Extract the (x, y) coordinate from the center of the cell holding the provided text.  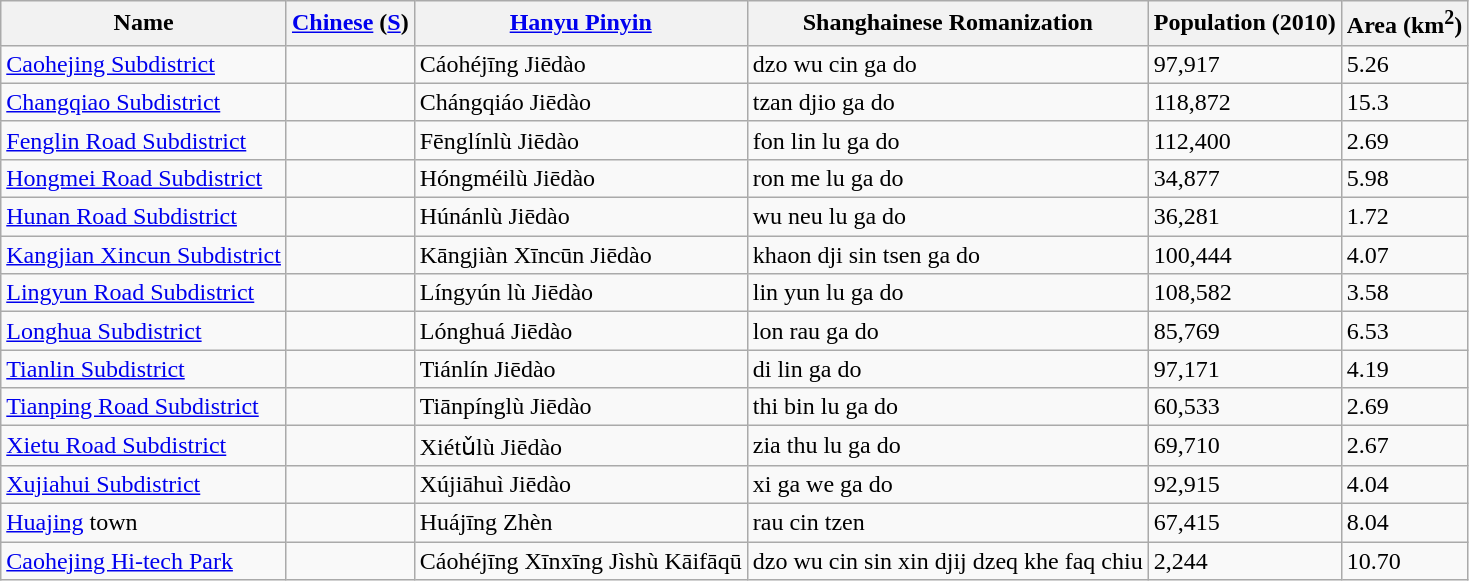
36,281 (1244, 217)
lon rau ga do (948, 331)
Chinese (S) (350, 24)
118,872 (1244, 102)
Shanghainese Romanization (948, 24)
dzo wu cin sin xin djij dzeq khe faq chiu (948, 561)
Cáohéjīng Xīnxīng Jìshù Kāifāqū (580, 561)
Húnánlù Jiēdào (580, 217)
ron me lu ga do (948, 178)
dzo wu cin ga do (948, 64)
lin yun lu ga do (948, 293)
5.98 (1404, 178)
4.04 (1404, 484)
tzan djio ga do (948, 102)
2,244 (1244, 561)
100,444 (1244, 255)
Changqiao Subdistrict (144, 102)
Huájīng Zhèn (580, 523)
3.58 (1404, 293)
thi bin lu ga do (948, 407)
4.19 (1404, 369)
Fēnglínlù Jiēdào (580, 140)
97,171 (1244, 369)
5.26 (1404, 64)
Xietu Road Subdistrict (144, 446)
Kangjian Xincun Subdistrict (144, 255)
97,917 (1244, 64)
Língyún lù Jiēdào (580, 293)
wu neu lu ga do (948, 217)
Area (km2) (1404, 24)
Tiánlín Jiēdào (580, 369)
fon lin lu ga do (948, 140)
67,415 (1244, 523)
92,915 (1244, 484)
Huajing town (144, 523)
Caohejing Hi-tech Park (144, 561)
Tianping Road Subdistrict (144, 407)
85,769 (1244, 331)
rau cin tzen (948, 523)
Caohejing Subdistrict (144, 64)
Xujiahui Subdistrict (144, 484)
Hunan Road Subdistrict (144, 217)
Fenglin Road Subdistrict (144, 140)
Population (2010) (1244, 24)
Hanyu Pinyin (580, 24)
zia thu lu ga do (948, 446)
Hongmei Road Subdistrict (144, 178)
6.53 (1404, 331)
108,582 (1244, 293)
Name (144, 24)
15.3 (1404, 102)
69,710 (1244, 446)
di lin ga do (948, 369)
2.67 (1404, 446)
khaon dji sin tsen ga do (948, 255)
8.04 (1404, 523)
34,877 (1244, 178)
Xújiāhuì Jiēdào (580, 484)
Tianlin Subdistrict (144, 369)
Xiétǔlù Jiēdào (580, 446)
Kāngjiàn Xīncūn Jiēdào (580, 255)
xi ga we ga do (948, 484)
1.72 (1404, 217)
Chángqiáo Jiēdào (580, 102)
Cáohéjīng Jiēdào (580, 64)
Longhua Subdistrict (144, 331)
112,400 (1244, 140)
Tiānpínglù Jiēdào (580, 407)
4.07 (1404, 255)
Lingyun Road Subdistrict (144, 293)
60,533 (1244, 407)
Lónghuá Jiēdào (580, 331)
Hóngméilù Jiēdào (580, 178)
10.70 (1404, 561)
